Return (X, Y) of the center of cell containing provided text 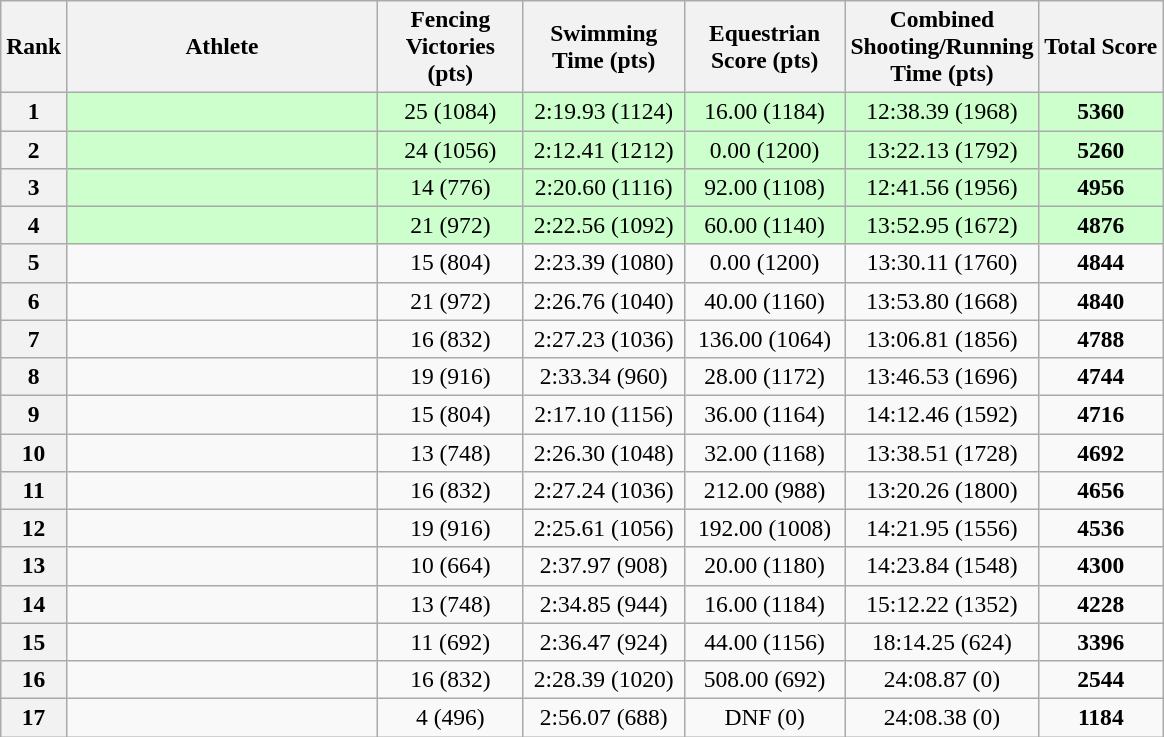
24:08.87 (0) (942, 679)
Equestrian Score (pts) (764, 46)
4876 (1101, 225)
13:52.95 (1672) (942, 225)
32.00 (1168) (764, 452)
508.00 (692) (764, 679)
4840 (1101, 301)
14 (776) (450, 187)
2:23.39 (1080) (604, 263)
13:22.13 (1792) (942, 149)
7 (34, 339)
2:20.60 (1116) (604, 187)
14:12.46 (1592) (942, 414)
4956 (1101, 187)
14:23.84 (1548) (942, 566)
4716 (1101, 414)
4788 (1101, 339)
4844 (1101, 263)
13:46.53 (1696) (942, 376)
13:06.81 (1856) (942, 339)
1184 (1101, 717)
2 (34, 149)
10 (34, 452)
Combined Shooting/Running Time (pts) (942, 46)
15 (34, 642)
17 (34, 717)
92.00 (1108) (764, 187)
192.00 (1008) (764, 528)
Rank (34, 46)
212.00 (988) (764, 490)
25 (1084) (450, 111)
9 (34, 414)
2:36.47 (924) (604, 642)
10 (664) (450, 566)
2:26.76 (1040) (604, 301)
4536 (1101, 528)
5260 (1101, 149)
2:27.23 (1036) (604, 339)
1 (34, 111)
5 (34, 263)
18:14.25 (624) (942, 642)
2:22.56 (1092) (604, 225)
Athlete (222, 46)
4744 (1101, 376)
2:34.85 (944) (604, 604)
4300 (1101, 566)
11 (692) (450, 642)
2:17.10 (1156) (604, 414)
136.00 (1064) (764, 339)
12:38.39 (1968) (942, 111)
Fencing Victories (pts) (450, 46)
3396 (1101, 642)
60.00 (1140) (764, 225)
2:37.97 (908) (604, 566)
20.00 (1180) (764, 566)
2:33.34 (960) (604, 376)
4656 (1101, 490)
4 (34, 225)
6 (34, 301)
2:28.39 (1020) (604, 679)
14 (34, 604)
2:12.41 (1212) (604, 149)
8 (34, 376)
28.00 (1172) (764, 376)
12 (34, 528)
12:41.56 (1956) (942, 187)
5360 (1101, 111)
3 (34, 187)
4228 (1101, 604)
Total Score (1101, 46)
2:25.61 (1056) (604, 528)
40.00 (1160) (764, 301)
24:08.38 (0) (942, 717)
2:19.93 (1124) (604, 111)
4 (496) (450, 717)
13:53.80 (1668) (942, 301)
13:30.11 (1760) (942, 263)
13:20.26 (1800) (942, 490)
15:12.22 (1352) (942, 604)
16 (34, 679)
2:26.30 (1048) (604, 452)
44.00 (1156) (764, 642)
11 (34, 490)
13:38.51 (1728) (942, 452)
4692 (1101, 452)
DNF (0) (764, 717)
14:21.95 (1556) (942, 528)
2:56.07 (688) (604, 717)
2544 (1101, 679)
36.00 (1164) (764, 414)
13 (34, 566)
2:27.24 (1036) (604, 490)
Swimming Time (pts) (604, 46)
24 (1056) (450, 149)
